Locate the cell with the specified text and output its (X, Y) center coordinate. 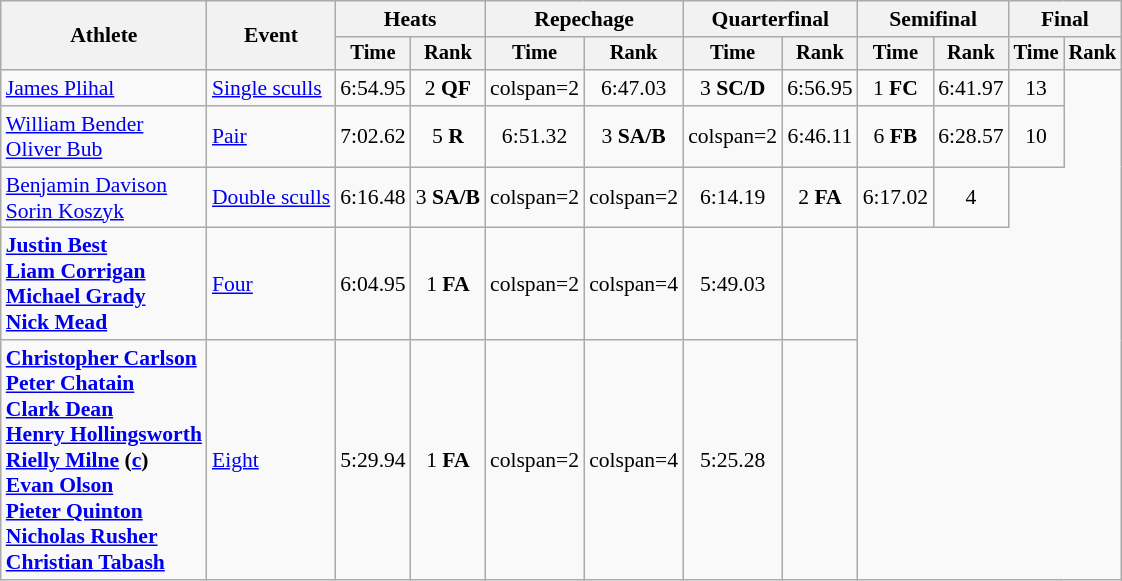
6:51.32 (534, 136)
6:16.48 (372, 198)
Double sculls (271, 198)
7:02.62 (372, 136)
10 (1036, 136)
Pair (271, 136)
6:17.02 (896, 198)
Heats (410, 19)
5:25.28 (732, 460)
Benjamin DavisonSorin Koszyk (104, 198)
Four (271, 284)
6:14.19 (732, 198)
2 FA (820, 198)
Quarterfinal (770, 19)
6:47.03 (634, 88)
Semifinal (934, 19)
William BenderOliver Bub (104, 136)
3 SC/D (732, 88)
5:49.03 (732, 284)
6:54.95 (372, 88)
6:41.97 (970, 88)
James Plihal (104, 88)
2 QF (448, 88)
Eight (271, 460)
6 FB (896, 136)
Justin BestLiam CorriganMichael GradyNick Mead (104, 284)
1 FC (896, 88)
6:04.95 (372, 284)
5:29.94 (372, 460)
Christopher CarlsonPeter ChatainClark DeanHenry HollingsworthRielly Milne (c)Evan OlsonPieter QuintonNicholas RusherChristian Tabash (104, 460)
Event (271, 36)
6:56.95 (820, 88)
4 (970, 198)
6:28.57 (970, 136)
Athlete (104, 36)
Final (1065, 19)
13 (1036, 88)
Single sculls (271, 88)
5 R (448, 136)
6:46.11 (820, 136)
Repechage (584, 19)
